Return [X, Y] of the center of cell containing provided text 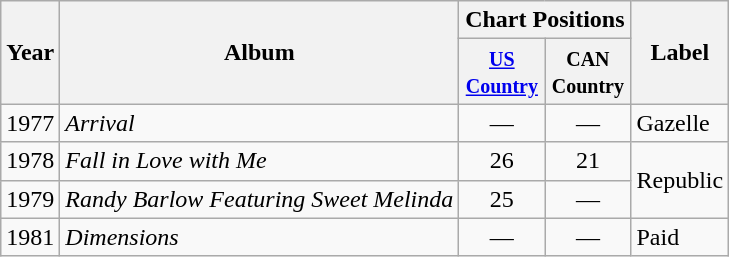
Paid [680, 237]
1981 [30, 237]
US Country [502, 72]
CAN Country [588, 72]
Fall in Love with Me [260, 161]
21 [588, 161]
1978 [30, 161]
Dimensions [260, 237]
1979 [30, 199]
25 [502, 199]
Album [260, 52]
Gazelle [680, 123]
Label [680, 52]
Arrival [260, 123]
Year [30, 52]
Republic [680, 180]
1977 [30, 123]
Randy Barlow Featuring Sweet Melinda [260, 199]
26 [502, 161]
Chart Positions [545, 20]
